For the text-containing cell, return its midpoint in [x, y] coordinate format. 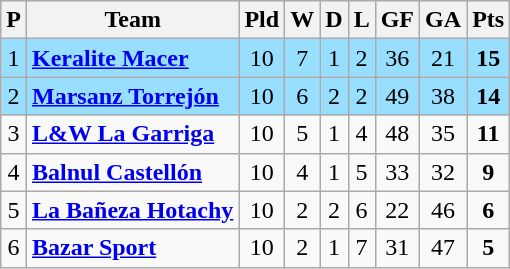
Balnul Castellón [132, 172]
49 [397, 96]
La Bañeza Hotachy [132, 210]
32 [444, 172]
GA [444, 20]
Keralite Macer [132, 58]
GF [397, 20]
48 [397, 134]
46 [444, 210]
Team [132, 20]
36 [397, 58]
W [302, 20]
31 [397, 248]
14 [488, 96]
22 [397, 210]
21 [444, 58]
35 [444, 134]
Marsanz Torrejón [132, 96]
Pts [488, 20]
P [14, 20]
L&W La Garriga [132, 134]
15 [488, 58]
D [334, 20]
33 [397, 172]
11 [488, 134]
Bazar Sport [132, 248]
3 [14, 134]
L [362, 20]
38 [444, 96]
Pld [262, 20]
9 [488, 172]
47 [444, 248]
